Pinpoint the cell where the given text exists, returning its (X, Y) midpoint coordinate. 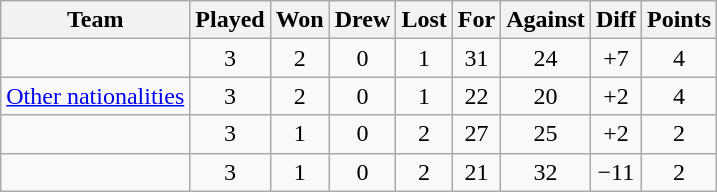
31 (476, 58)
27 (476, 134)
22 (476, 96)
Played (230, 20)
Lost (424, 20)
Drew (362, 20)
Points (678, 20)
25 (546, 134)
20 (546, 96)
32 (546, 172)
Diff (616, 20)
For (476, 20)
+7 (616, 58)
24 (546, 58)
Won (300, 20)
21 (476, 172)
Against (546, 20)
Team (96, 20)
−11 (616, 172)
Other nationalities (96, 96)
